Determine the [X, Y] coordinate at the center of the cell enclosing the given text.  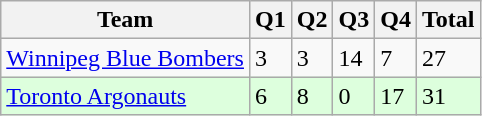
Q4 [396, 20]
7 [396, 58]
Q2 [312, 20]
27 [448, 58]
Winnipeg Blue Bombers [126, 58]
Total [448, 20]
Q3 [354, 20]
Team [126, 20]
Q1 [270, 20]
0 [354, 96]
6 [270, 96]
Toronto Argonauts [126, 96]
17 [396, 96]
8 [312, 96]
31 [448, 96]
14 [354, 58]
